Search for the cell housing the specified text and yield its [X, Y] center coordinate. 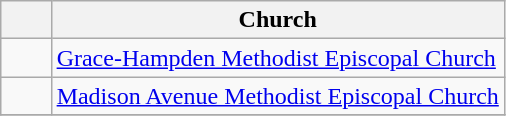
Church [278, 20]
Madison Avenue Methodist Episcopal Church [278, 96]
Grace-Hampden Methodist Episcopal Church [278, 58]
